Search for the cell housing the specified text and yield its [X, Y] center coordinate. 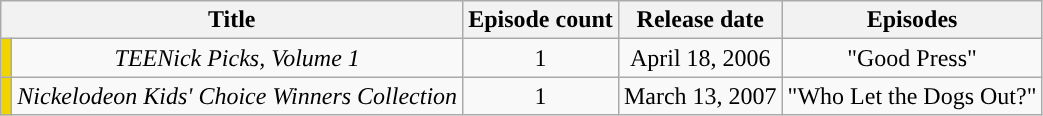
Episode count [541, 20]
Release date [700, 20]
TEENick Picks, Volume 1 [238, 58]
March 13, 2007 [700, 96]
Episodes [912, 20]
April 18, 2006 [700, 58]
Title [232, 20]
"Good Press" [912, 58]
"Who Let the Dogs Out?" [912, 96]
Nickelodeon Kids' Choice Winners Collection [238, 96]
